Determine the [X, Y] coordinate at the center of the cell enclosing the given text.  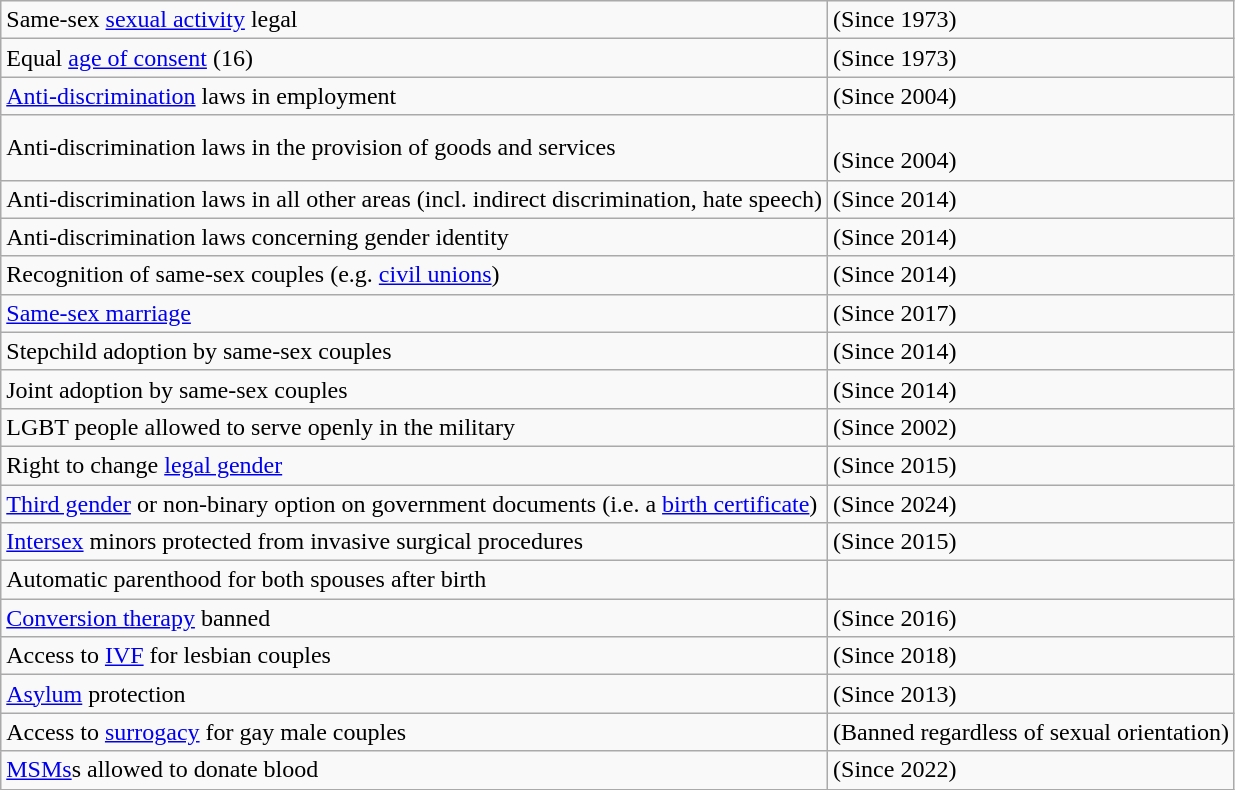
Access to IVF for lesbian couples [414, 656]
Anti-discrimination laws concerning gender identity [414, 237]
(Banned regardless of sexual orientation) [1032, 732]
Same-sex sexual activity legal [414, 20]
Asylum protection [414, 694]
Anti-discrimination laws in the provision of goods and services [414, 148]
Anti-discrimination laws in employment [414, 96]
(Since 2016) [1032, 618]
LGBT people allowed to serve openly in the military [414, 427]
(Since 2018) [1032, 656]
Intersex minors protected from invasive surgical procedures [414, 542]
(Since 2002) [1032, 427]
Joint adoption by same-sex couples [414, 389]
(Since 2013) [1032, 694]
Access to surrogacy for gay male couples [414, 732]
MSMss allowed to donate blood [414, 770]
Recognition of same-sex couples (e.g. civil unions) [414, 275]
(Since 2024) [1032, 503]
Same-sex marriage [414, 313]
Third gender or non-binary option on government documents (i.e. a birth certificate) [414, 503]
Right to change legal gender [414, 465]
(Since 2017) [1032, 313]
Equal age of consent (16) [414, 58]
(Since 2022) [1032, 770]
Automatic parenthood for both spouses after birth [414, 580]
Stepchild adoption by same-sex couples [414, 351]
Anti-discrimination laws in all other areas (incl. indirect discrimination, hate speech) [414, 199]
Conversion therapy banned [414, 618]
